Scan for the cell matching the given text and deliver its [X, Y] coordinate at center. 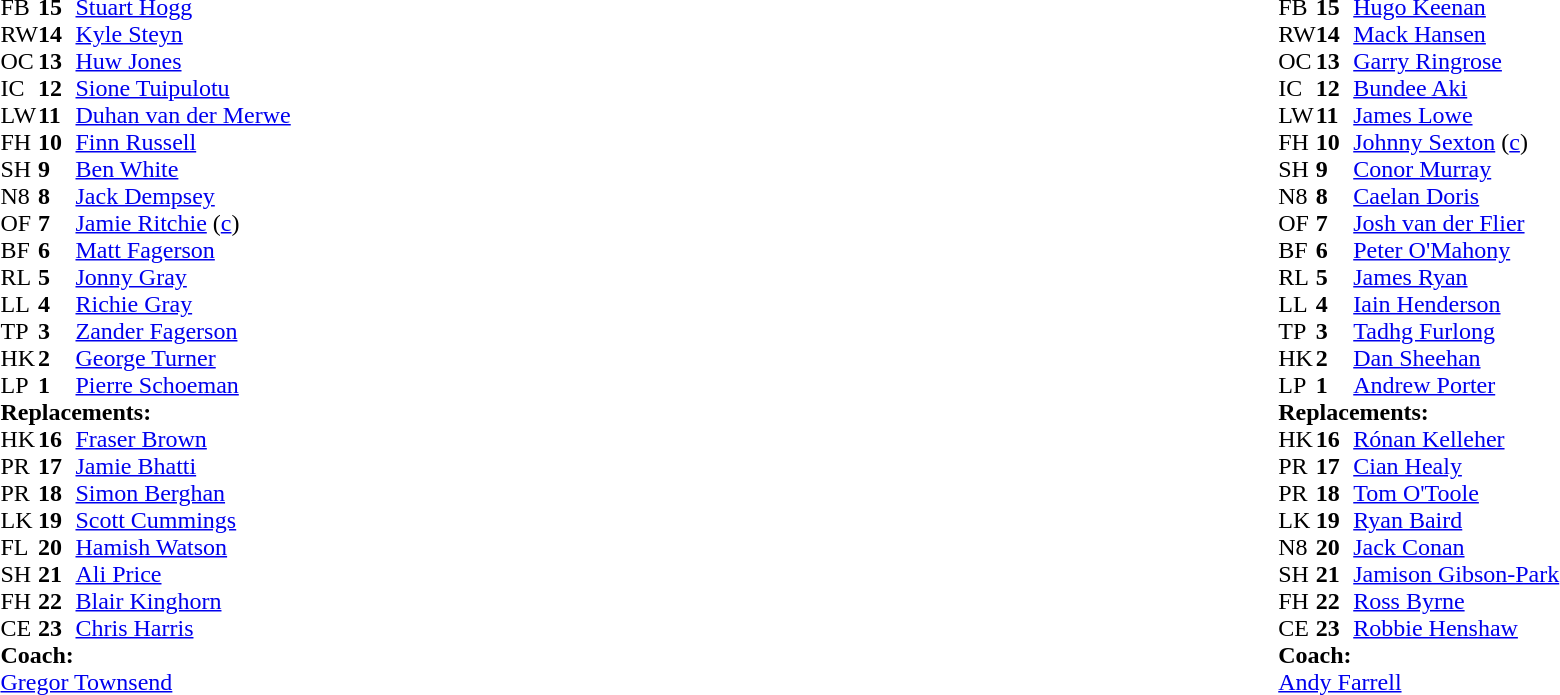
Jamie Ritchie (c) [184, 224]
Hamish Watson [184, 548]
Robbie Henshaw [1456, 628]
Tom O'Toole [1456, 494]
Ben White [184, 170]
Johnny Sexton (c) [1456, 142]
George Turner [184, 358]
Jamison Gibson-Park [1456, 574]
Peter O'Mahony [1456, 250]
Caelan Doris [1456, 196]
Jamie Bhatti [184, 466]
Jack Dempsey [184, 196]
Blair Kinghorn [184, 602]
Rónan Kelleher [1456, 440]
Duhan van der Merwe [184, 116]
Ryan Baird [1456, 520]
Simon Berghan [184, 494]
Jonny Gray [184, 278]
FL [19, 548]
Pierre Schoeman [184, 386]
Ali Price [184, 574]
Gregor Townsend [145, 682]
Dan Sheehan [1456, 358]
Finn Russell [184, 142]
Cian Healy [1456, 466]
James Lowe [1456, 116]
Conor Murray [1456, 170]
Garry Ringrose [1456, 62]
James Ryan [1456, 278]
Zander Fagerson [184, 332]
Bundee Aki [1456, 88]
Mack Hansen [1456, 34]
Andrew Porter [1456, 386]
Iain Henderson [1456, 304]
Scott Cummings [184, 520]
Huw Jones [184, 62]
Jack Conan [1456, 548]
Richie Gray [184, 304]
Chris Harris [184, 628]
Tadhg Furlong [1456, 332]
Josh van der Flier [1456, 224]
Matt Fagerson [184, 250]
Kyle Steyn [184, 34]
Ross Byrne [1456, 602]
Sione Tuipulotu [184, 88]
Fraser Brown [184, 440]
Andy Farrell [1418, 682]
